Return (x, y) of the center of cell containing provided text 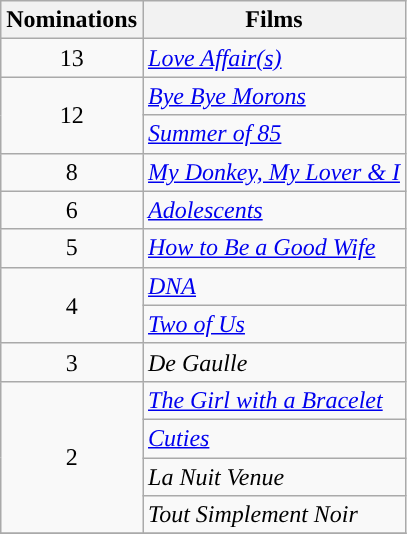
Films (274, 20)
2 (72, 457)
Two of Us (274, 324)
DNA (274, 286)
The Girl with a Bracelet (274, 400)
8 (72, 172)
De Gaulle (274, 362)
6 (72, 210)
How to Be a Good Wife (274, 248)
5 (72, 248)
4 (72, 305)
Cuties (274, 438)
Bye Bye Morons (274, 96)
Nominations (72, 20)
13 (72, 58)
Adolescents (274, 210)
12 (72, 115)
Summer of 85 (274, 134)
My Donkey, My Lover & I (274, 172)
3 (72, 362)
Love Affair(s) (274, 58)
Tout Simplement Noir (274, 515)
La Nuit Venue (274, 477)
